Return (X, Y) of the center of cell containing provided text 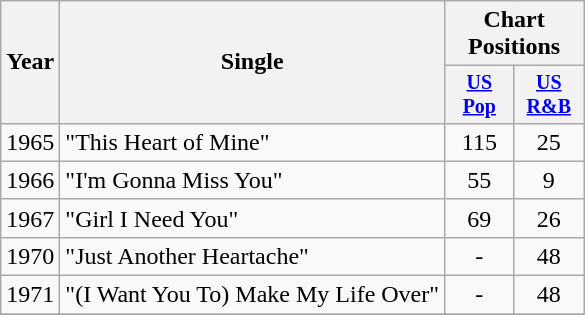
"(I Want You To) Make My Life Over" (252, 295)
"Just Another Heartache" (252, 256)
69 (480, 218)
9 (548, 180)
115 (480, 142)
1971 (30, 295)
26 (548, 218)
"This Heart of Mine" (252, 142)
Single (252, 62)
1970 (30, 256)
55 (480, 180)
1966 (30, 180)
1967 (30, 218)
US Pop (480, 94)
"I'm Gonna Miss You" (252, 180)
Chart Positions (514, 34)
Year (30, 62)
USR&B (548, 94)
1965 (30, 142)
25 (548, 142)
"Girl I Need You" (252, 218)
